Extract the (X, Y) coordinate from the center of the cell holding the provided text.  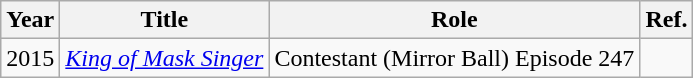
Contestant (Mirror Ball) Episode 247 (454, 58)
King of Mask Singer (164, 58)
Role (454, 20)
Title (164, 20)
Ref. (666, 20)
2015 (30, 58)
Year (30, 20)
